From the cell containing the given text, extract its center point as [x, y] coordinate. 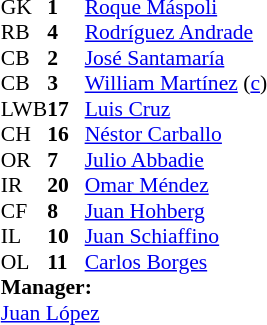
CH [24, 135]
OR [24, 160]
8 [66, 211]
2 [66, 58]
IR [24, 185]
3 [66, 83]
17 [66, 109]
RB [24, 33]
IL [24, 237]
10 [66, 237]
16 [66, 135]
4 [66, 33]
20 [66, 185]
LWB [24, 109]
Manager: [134, 287]
OL [24, 262]
CF [24, 211]
7 [66, 160]
11 [66, 262]
